Extract the (X, Y) coordinate from the center of the cell holding the provided text.  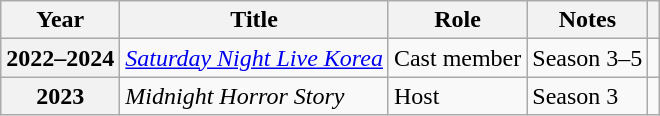
Title (254, 20)
2023 (60, 96)
Saturday Night Live Korea (254, 58)
Year (60, 20)
Season 3–5 (588, 58)
Role (457, 20)
2022–2024 (60, 58)
Notes (588, 20)
Season 3 (588, 96)
Host (457, 96)
Midnight Horror Story (254, 96)
Cast member (457, 58)
